Locate the cell with the specified text and output its (X, Y) center coordinate. 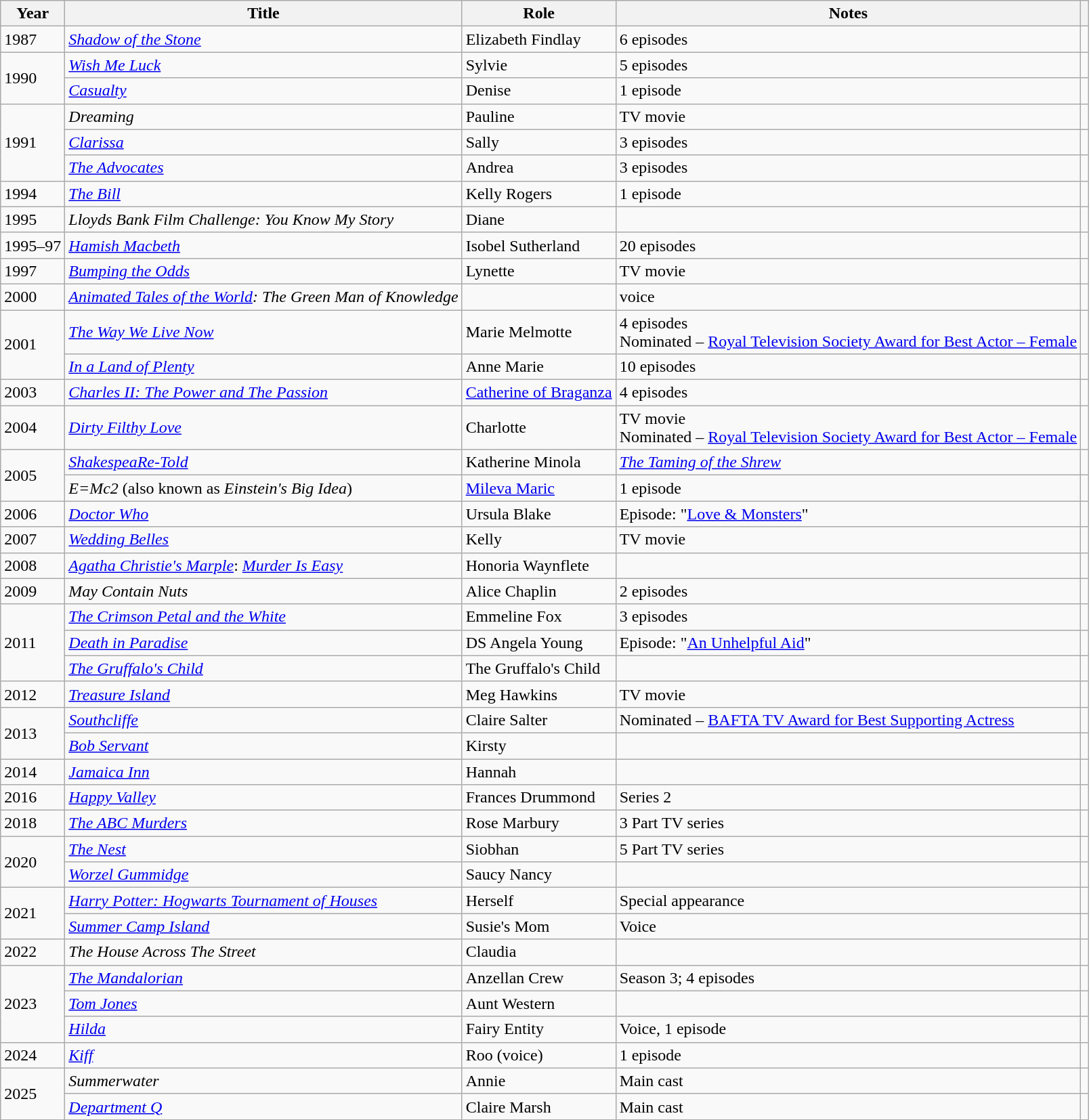
Dirty Filthy Love (263, 428)
2005 (33, 475)
1995 (33, 219)
2011 (33, 643)
2006 (33, 514)
2003 (33, 393)
Title (263, 14)
Voice (848, 926)
DS Angela Young (539, 643)
2014 (33, 771)
The Crimson Petal and the White (263, 617)
Claire Salter (539, 720)
2013 (33, 733)
2000 (33, 297)
Anne Marie (539, 367)
Emmeline Fox (539, 617)
voice (848, 297)
Anzellan Crew (539, 978)
Role (539, 14)
5 Part TV series (848, 849)
Shadow of the Stone (263, 39)
Animated Tales of the World: The Green Man of Knowledge (263, 297)
May Contain Nuts (263, 591)
Diane (539, 219)
The ABC Murders (263, 823)
2016 (33, 798)
Pauline (539, 116)
Department Q (263, 1106)
Series 2 (848, 798)
Catherine of Braganza (539, 393)
3 Part TV series (848, 823)
Rose Marbury (539, 823)
Claudia (539, 952)
Kelly (539, 540)
Fairy Entity (539, 1029)
Annie (539, 1081)
The House Across The Street (263, 952)
Special appearance (848, 901)
Hannah (539, 771)
The Way We Live Now (263, 332)
Kelly Rogers (539, 194)
2023 (33, 1004)
Roo (voice) (539, 1055)
The Taming of the Shrew (848, 462)
Clarissa (263, 142)
Denise (539, 91)
Dreaming (263, 116)
2020 (33, 862)
Southcliffe (263, 720)
Sylvie (539, 65)
2007 (33, 540)
2012 (33, 694)
2022 (33, 952)
Hilda (263, 1029)
Andrea (539, 168)
Susie's Mom (539, 926)
Marie Melmotte (539, 332)
4 episodes (848, 393)
Ursula Blake (539, 514)
6 episodes (848, 39)
Lloyds Bank Film Challenge: You Know My Story (263, 219)
Doctor Who (263, 514)
Season 3; 4 episodes (848, 978)
Elizabeth Findlay (539, 39)
1991 (33, 142)
2 episodes (848, 591)
Episode: "An Unhelpful Aid" (848, 643)
Isobel Sutherland (539, 245)
Summerwater (263, 1081)
Bumping the Odds (263, 271)
1987 (33, 39)
Notes (848, 14)
Claire Marsh (539, 1106)
In a Land of Plenty (263, 367)
Episode: "Love & Monsters" (848, 514)
The Mandalorian (263, 978)
The Nest (263, 849)
The Bill (263, 194)
Sally (539, 142)
Lynette (539, 271)
2021 (33, 913)
2024 (33, 1055)
Casualty (263, 91)
Kirsty (539, 746)
Tom Jones (263, 1004)
E=Mc2 (also known as Einstein's Big Idea) (263, 488)
Herself (539, 901)
Aunt Western (539, 1004)
2008 (33, 565)
5 episodes (848, 65)
4 episodesNominated – Royal Television Society Award for Best Actor – Female (848, 332)
Harry Potter: Hogwarts Tournament of Houses (263, 901)
1994 (33, 194)
Year (33, 14)
Jamaica Inn (263, 771)
2001 (33, 345)
Agatha Christie's Marple: Murder Is Easy (263, 565)
ShakespeaRe-Told (263, 462)
Summer Camp Island (263, 926)
Happy Valley (263, 798)
2018 (33, 823)
Treasure Island (263, 694)
Katherine Minola (539, 462)
Charles II: The Power and The Passion (263, 393)
Meg Hawkins (539, 694)
Death in Paradise (263, 643)
1997 (33, 271)
Saucy Nancy (539, 875)
Mileva Maric (539, 488)
Frances Drummond (539, 798)
Hamish Macbeth (263, 245)
Charlotte (539, 428)
Kiff (263, 1055)
2025 (33, 1094)
20 episodes (848, 245)
Wedding Belles (263, 540)
Voice, 1 episode (848, 1029)
Nominated – BAFTA TV Award for Best Supporting Actress (848, 720)
TV movieNominated – Royal Television Society Award for Best Actor – Female (848, 428)
The Advocates (263, 168)
2009 (33, 591)
2004 (33, 428)
Bob Servant (263, 746)
Honoria Waynflete (539, 565)
Worzel Gummidge (263, 875)
Wish Me Luck (263, 65)
1990 (33, 78)
10 episodes (848, 367)
1995–97 (33, 245)
Siobhan (539, 849)
Alice Chaplin (539, 591)
